From the cell containing the given text, extract its center point as (x, y) coordinate. 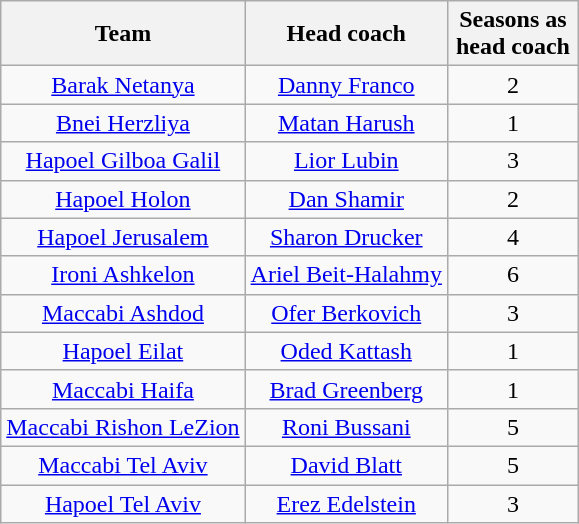
Hapoel Tel Aviv (123, 503)
Head coach (346, 34)
Maccabi Haifa (123, 389)
Danny Franco (346, 85)
Hapoel Holon (123, 199)
Hapoel Jerusalem (123, 237)
4 (512, 237)
Brad Greenberg (346, 389)
Matan Harush (346, 123)
6 (512, 275)
Dan Shamir (346, 199)
Hapoel Gilboa Galil (123, 161)
Bnei Herzliya (123, 123)
Maccabi Tel Aviv (123, 465)
David Blatt (346, 465)
Ironi Ashkelon (123, 275)
Maccabi Rishon LeZion (123, 427)
Erez Edelstein (346, 503)
Ofer Berkovich (346, 313)
Barak Netanya (123, 85)
Hapoel Eilat (123, 351)
Team (123, 34)
Ariel Beit-Halahmy (346, 275)
Roni Bussani (346, 427)
Oded Kattash (346, 351)
Maccabi Ashdod (123, 313)
Sharon Drucker (346, 237)
Seasons as head coach (512, 34)
Lior Lubin (346, 161)
